Return [X, Y] of the center of cell containing provided text 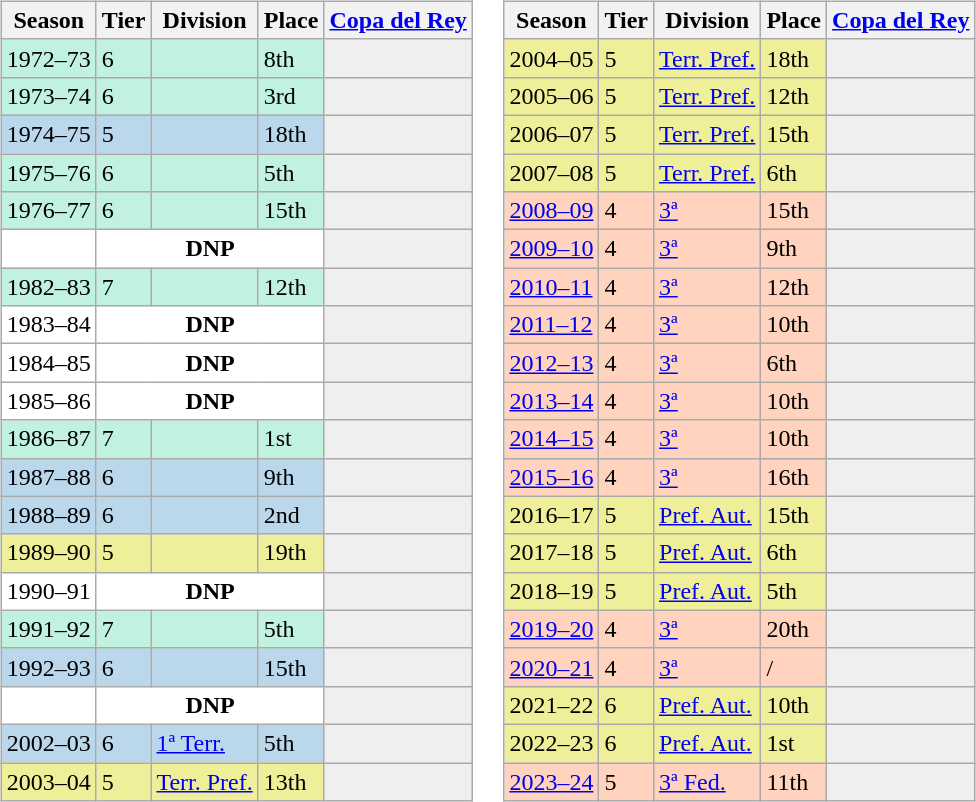
1ª Terr. [204, 743]
2022–23 [552, 743]
20th [794, 629]
1992–93 [48, 667]
3rd [291, 96]
2020–21 [552, 667]
2018–19 [552, 591]
2009–10 [552, 249]
3ª Fed. [708, 781]
8th [291, 58]
19th [291, 553]
1984–85 [48, 363]
2004–05 [552, 58]
1975–76 [48, 173]
2003–04 [48, 781]
1973–74 [48, 96]
16th [794, 477]
2011–12 [552, 325]
1989–90 [48, 553]
1974–75 [48, 134]
2014–15 [552, 439]
2023–24 [552, 781]
2nd [291, 515]
1987–88 [48, 477]
2021–22 [552, 705]
11th [794, 781]
2019–20 [552, 629]
1983–84 [48, 325]
1986–87 [48, 439]
2002–03 [48, 743]
/ [794, 667]
1982–83 [48, 287]
2012–13 [552, 363]
2017–18 [552, 553]
1976–77 [48, 211]
2016–17 [552, 515]
1990–91 [48, 591]
2007–08 [552, 173]
1972–73 [48, 58]
1991–92 [48, 629]
2013–14 [552, 401]
2008–09 [552, 211]
2010–11 [552, 287]
13th [291, 781]
2006–07 [552, 134]
2005–06 [552, 96]
1985–86 [48, 401]
1988–89 [48, 515]
2015–16 [552, 477]
